Scan for the cell matching the given text and deliver its (x, y) coordinate at center. 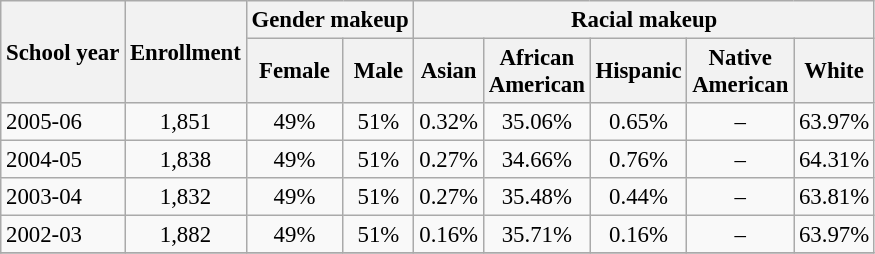
Gender makeup (330, 20)
35.06% (536, 122)
AfricanAmerican (536, 72)
2004-05 (63, 160)
School year (63, 52)
0.65% (638, 122)
64.31% (834, 160)
1,832 (186, 197)
Racial makeup (644, 20)
2003-04 (63, 197)
35.71% (536, 235)
1,838 (186, 160)
Asian (448, 72)
0.32% (448, 122)
2002-03 (63, 235)
Hispanic (638, 72)
1,851 (186, 122)
Enrollment (186, 52)
1,882 (186, 235)
34.66% (536, 160)
63.81% (834, 197)
0.44% (638, 197)
0.76% (638, 160)
Male (378, 72)
White (834, 72)
NativeAmerican (740, 72)
35.48% (536, 197)
2005-06 (63, 122)
Female (294, 72)
